Return [x, y] of the center of cell containing provided text 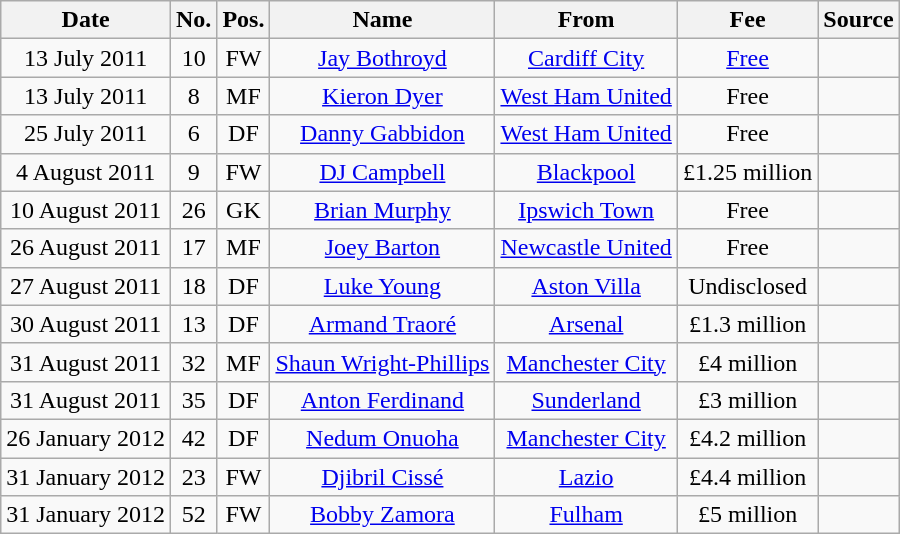
42 [193, 438]
10 August 2011 [86, 210]
GK [244, 210]
13 [193, 324]
Brian Murphy [382, 210]
£4.4 million [747, 477]
Fee [747, 20]
25 July 2011 [86, 134]
Luke Young [382, 286]
Anton Ferdinand [382, 400]
Cardiff City [586, 58]
Aston Villa [586, 286]
Blackpool [586, 172]
£1.25 million [747, 172]
Shaun Wright-Phillips [382, 362]
26 [193, 210]
Pos. [244, 20]
£1.3 million [747, 324]
Djibril Cissé [382, 477]
Bobby Zamora [382, 515]
52 [193, 515]
10 [193, 58]
£5 million [747, 515]
Armand Traoré [382, 324]
23 [193, 477]
Kieron Dyer [382, 96]
17 [193, 248]
Source [858, 20]
Undisclosed [747, 286]
Nedum Onuoha [382, 438]
Arsenal [586, 324]
£3 million [747, 400]
Danny Gabbidon [382, 134]
9 [193, 172]
26 August 2011 [86, 248]
£4 million [747, 362]
Jay Bothroyd [382, 58]
Sunderland [586, 400]
27 August 2011 [86, 286]
No. [193, 20]
DJ Campbell [382, 172]
Date [86, 20]
Lazio [586, 477]
Newcastle United [586, 248]
Joey Barton [382, 248]
35 [193, 400]
Fulham [586, 515]
£4.2 million [747, 438]
4 August 2011 [86, 172]
From [586, 20]
30 August 2011 [86, 324]
Ipswich Town [586, 210]
32 [193, 362]
Name [382, 20]
6 [193, 134]
18 [193, 286]
8 [193, 96]
26 January 2012 [86, 438]
